Return [x, y] of the center of cell containing provided text 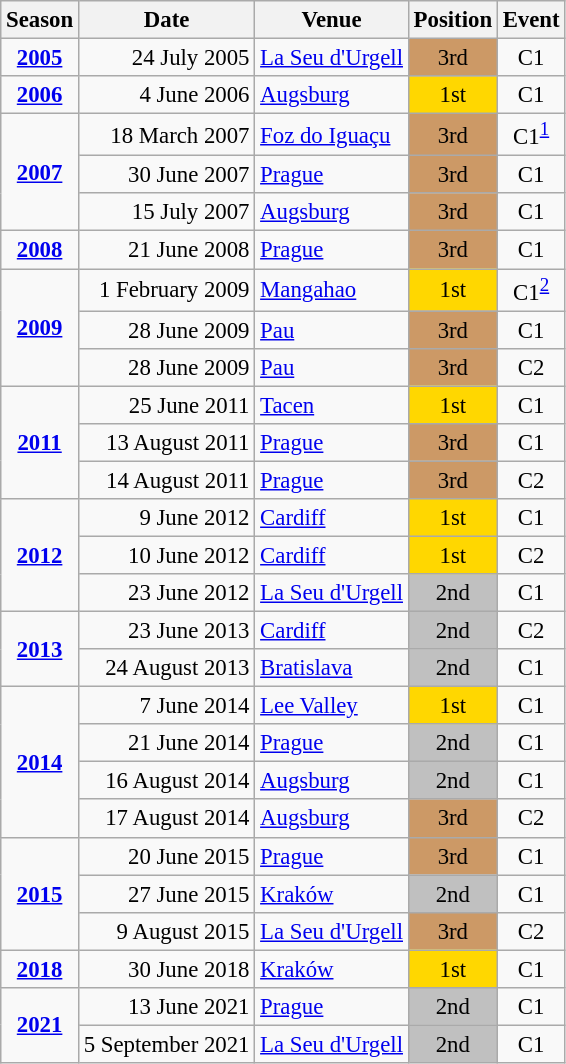
Mangahao [332, 290]
21 June 2014 [166, 743]
C11 [531, 135]
2009 [40, 328]
2014 [40, 762]
2013 [40, 650]
18 March 2007 [166, 135]
Tacen [332, 405]
C12 [531, 290]
15 July 2007 [166, 213]
Position [452, 20]
2008 [40, 250]
30 June 2007 [166, 175]
16 August 2014 [166, 781]
7 June 2014 [166, 706]
30 June 2018 [166, 969]
Foz do Iguaçu [332, 135]
2005 [40, 58]
13 August 2011 [166, 443]
Lee Valley [332, 706]
2011 [40, 442]
9 June 2012 [166, 518]
24 August 2013 [166, 668]
25 June 2011 [166, 405]
2021 [40, 1026]
20 June 2015 [166, 856]
Date [166, 20]
Event [531, 20]
2015 [40, 894]
9 August 2015 [166, 931]
2012 [40, 556]
23 June 2013 [166, 631]
2018 [40, 969]
14 August 2011 [166, 480]
Venue [332, 20]
13 June 2021 [166, 1007]
23 June 2012 [166, 593]
2006 [40, 95]
17 August 2014 [166, 819]
Bratislava [332, 668]
5 September 2021 [166, 1044]
24 July 2005 [166, 58]
1 February 2009 [166, 290]
4 June 2006 [166, 95]
21 June 2008 [166, 250]
2007 [40, 172]
10 June 2012 [166, 555]
27 June 2015 [166, 894]
Season [40, 20]
